From the cell containing the given text, extract its center point as [x, y] coordinate. 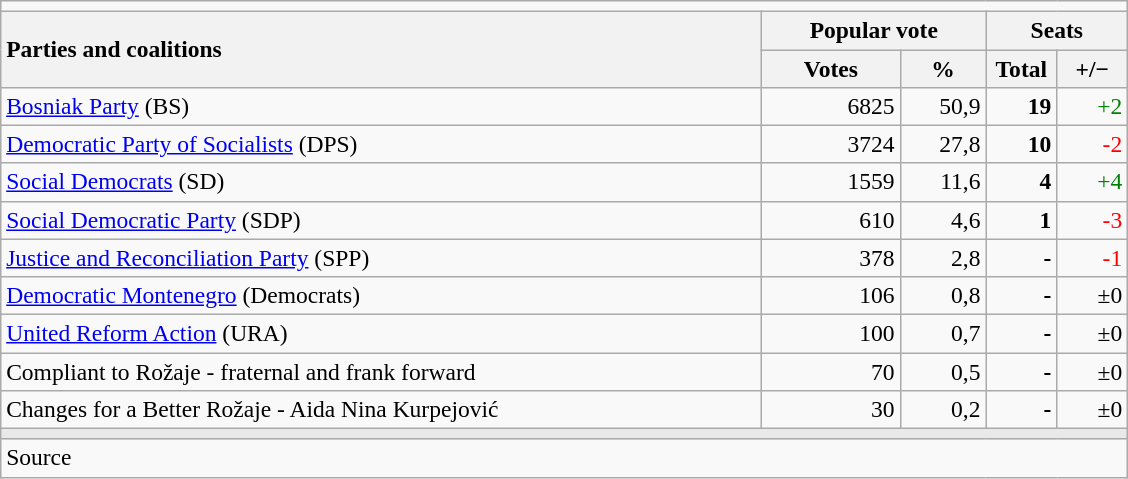
Social Democratic Party (SDP) [382, 220]
30 [831, 409]
19 [1022, 106]
70 [831, 371]
378 [831, 258]
Compliant to Rožaje - fraternal and frank forward [382, 371]
10 [1022, 144]
0,2 [943, 409]
Parties and coalitions [382, 49]
2,8 [943, 258]
Changes for a Better Rožaje - Aida Nina Kurpejović [382, 409]
0,8 [943, 295]
Democratic Montenegro (Democrats) [382, 295]
Seats [1057, 30]
% [943, 68]
1559 [831, 182]
610 [831, 220]
11,6 [943, 182]
4,6 [943, 220]
Bosniak Party (BS) [382, 106]
Source [564, 458]
-2 [1092, 144]
United Reform Action (URA) [382, 333]
+2 [1092, 106]
6825 [831, 106]
27,8 [943, 144]
0,7 [943, 333]
-1 [1092, 258]
0,5 [943, 371]
1 [1022, 220]
Democratic Party of Socialists (DPS) [382, 144]
106 [831, 295]
Votes [831, 68]
4 [1022, 182]
Social Democrats (SD) [382, 182]
Total [1022, 68]
+4 [1092, 182]
3724 [831, 144]
+/− [1092, 68]
100 [831, 333]
50,9 [943, 106]
Popular vote [874, 30]
Justice and Reconciliation Party (SPP) [382, 258]
-3 [1092, 220]
